Output the [X, Y] coordinate of the center of the cell containing the given text.  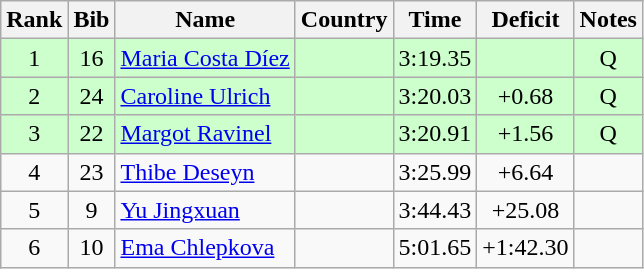
Ema Chlepkova [205, 248]
Margot Ravinel [205, 134]
Caroline Ulrich [205, 96]
3:44.43 [435, 210]
5 [34, 210]
+1:42.30 [526, 248]
Notes [608, 20]
+1.56 [526, 134]
3 [34, 134]
+0.68 [526, 96]
2 [34, 96]
22 [92, 134]
Yu Jingxuan [205, 210]
Thibe Deseyn [205, 172]
Name [205, 20]
10 [92, 248]
+25.08 [526, 210]
Time [435, 20]
5:01.65 [435, 248]
Rank [34, 20]
4 [34, 172]
+6.64 [526, 172]
3:20.03 [435, 96]
3:19.35 [435, 58]
Bib [92, 20]
23 [92, 172]
24 [92, 96]
9 [92, 210]
Country [344, 20]
3:25.99 [435, 172]
6 [34, 248]
Deficit [526, 20]
3:20.91 [435, 134]
1 [34, 58]
Maria Costa Díez [205, 58]
16 [92, 58]
